From the cell containing the given text, extract its center point as (x, y) coordinate. 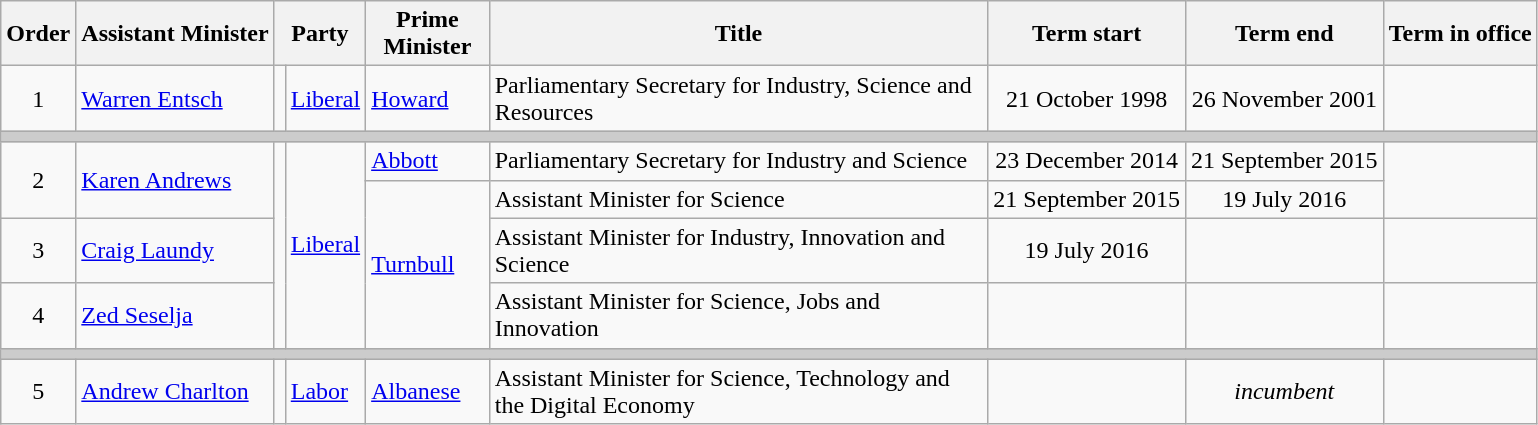
Assistant Minister for Science (738, 199)
Term start (1087, 34)
3 (38, 250)
1 (38, 98)
4 (38, 316)
Craig Laundy (175, 250)
Party (320, 34)
Warren Entsch (175, 98)
Andrew Charlton (175, 392)
Abbott (428, 161)
Term end (1284, 34)
Turnbull (428, 264)
incumbent (1284, 392)
Albanese (428, 392)
23 December 2014 (1087, 161)
2 (38, 180)
Term in office (1460, 34)
Assistant Minister for Science, Technology and the Digital Economy (738, 392)
21 October 1998 (1087, 98)
Howard (428, 98)
Order (38, 34)
Labor (325, 392)
Karen Andrews (175, 180)
Assistant Minister (175, 34)
Parliamentary Secretary for Industry and Science (738, 161)
Parliamentary Secretary for Industry, Science and Resources (738, 98)
26 November 2001 (1284, 98)
Prime Minister (428, 34)
Assistant Minister for Industry, Innovation and Science (738, 250)
Title (738, 34)
5 (38, 392)
Zed Seselja (175, 316)
Assistant Minister for Science, Jobs and Innovation (738, 316)
